Provide the (x, y) coordinate of the cell's center where the given text is located.  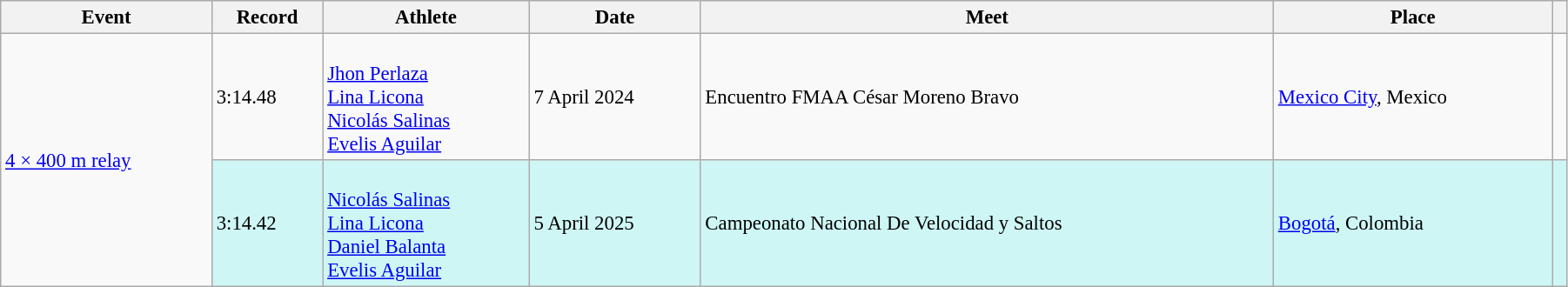
Bogotá, Colombia (1413, 224)
Encuentro FMAA César Moreno Bravo (987, 97)
7 April 2024 (614, 97)
3:14.42 (266, 224)
Jhon PerlazaLina LiconaNicolás SalinasEvelis Aguilar (426, 97)
Campeonato Nacional De Velocidad y Saltos (987, 224)
5 April 2025 (614, 224)
Athlete (426, 17)
Event (106, 17)
Nicolás SalinasLina LiconaDaniel BalantaEvelis Aguilar (426, 224)
3:14.48 (266, 97)
Meet (987, 17)
Record (266, 17)
Date (614, 17)
Mexico City, Mexico (1413, 97)
4 × 400 m relay (106, 160)
Place (1413, 17)
